Capture the cell that displays the provided text and extract its [x, y] central coordinate. 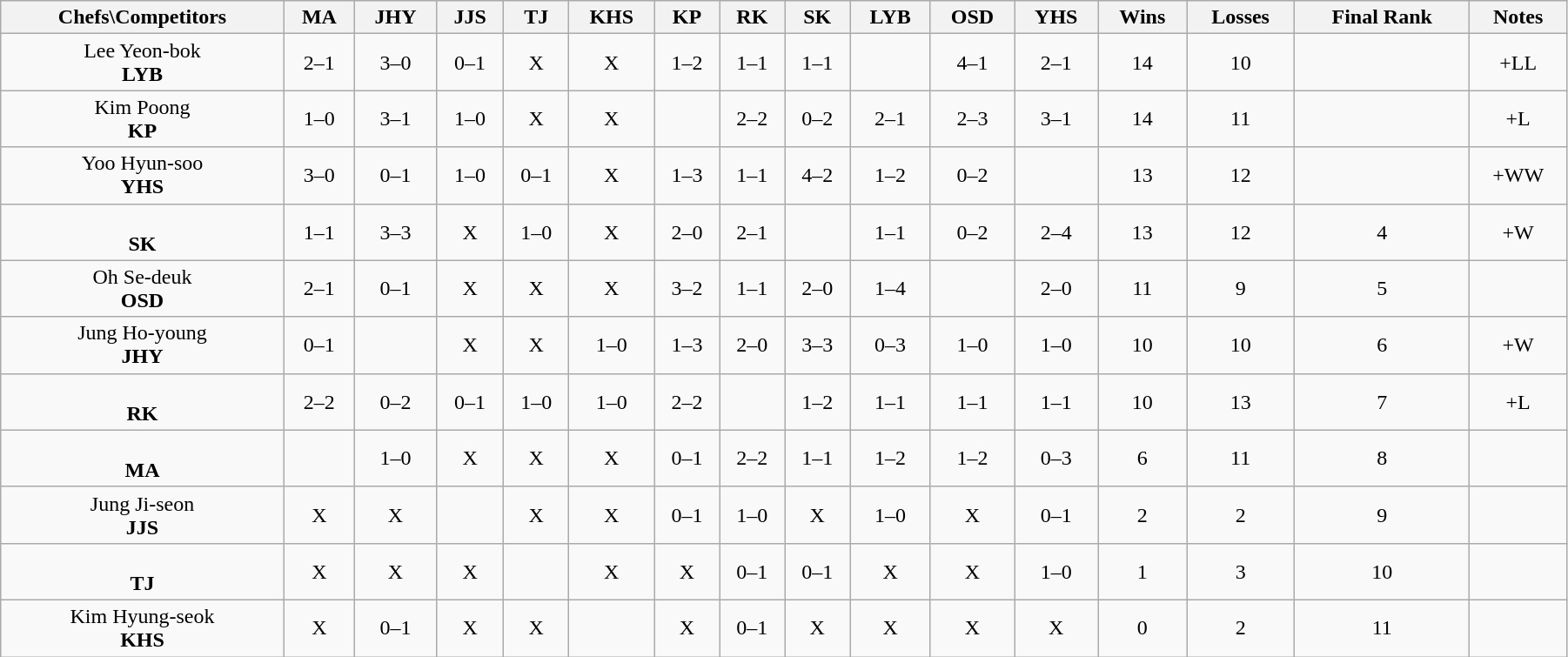
+WW [1518, 176]
Kim PoongKP [143, 118]
1 [1142, 571]
5 [1382, 289]
LYB [891, 17]
2–3 [972, 118]
4–1 [972, 63]
Oh Se-deukOSD [143, 289]
1–4 [891, 289]
Notes [1518, 17]
Wins [1142, 17]
Jung Ji-seonJJS [143, 515]
KP [687, 17]
2–4 [1056, 231]
7 [1382, 402]
Losses [1241, 17]
JHY [396, 17]
4–2 [818, 176]
OSD [972, 17]
KHS [612, 17]
3–2 [687, 289]
+LL [1518, 63]
4 [1382, 231]
YHS [1056, 17]
8 [1382, 458]
Lee Yeon-bokLYB [143, 63]
Yoo Hyun-sooYHS [143, 176]
JJS [470, 17]
Chefs\Competitors [143, 17]
Jung Ho-youngJHY [143, 345]
3 [1241, 571]
0 [1142, 628]
Kim Hyung-seokKHS [143, 628]
Final Rank [1382, 17]
